Search for the cell housing the specified text and yield its (x, y) center coordinate. 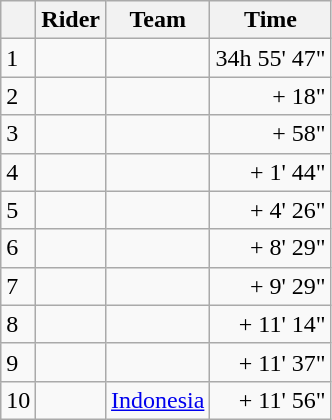
+ 11' 37" (270, 362)
5 (18, 210)
Indonesia (158, 400)
34h 55' 47" (270, 58)
+ 58" (270, 134)
+ 11' 56" (270, 400)
9 (18, 362)
+ 9' 29" (270, 286)
6 (18, 248)
+ 4' 26" (270, 210)
1 (18, 58)
Team (158, 20)
2 (18, 96)
7 (18, 286)
+ 11' 14" (270, 324)
+ 18" (270, 96)
+ 1' 44" (270, 172)
Time (270, 20)
3 (18, 134)
+ 8' 29" (270, 248)
8 (18, 324)
4 (18, 172)
Rider (71, 20)
10 (18, 400)
